Identify which cell holds the provided text, then report its [X, Y] central coordinate. 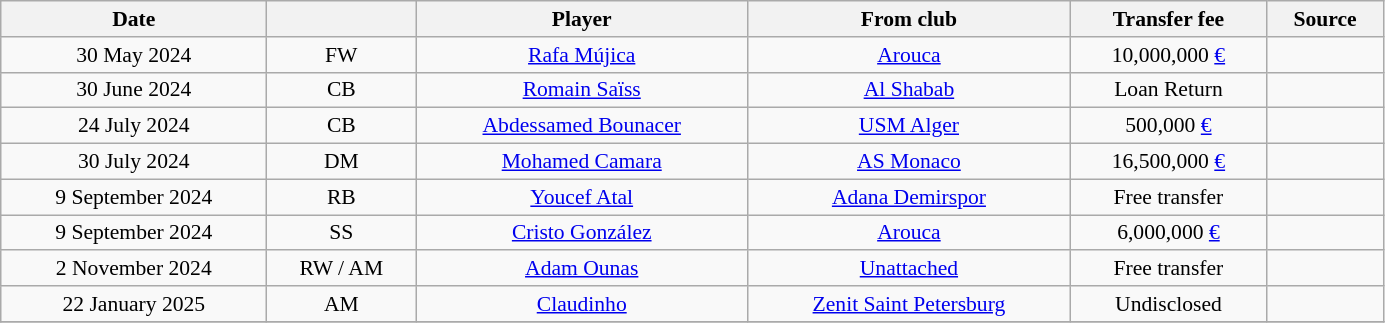
22 January 2025 [134, 304]
Loan Return [1168, 90]
Rafa Mújica [582, 55]
Adam Ounas [582, 269]
Date [134, 19]
500,000 € [1168, 126]
Mohamed Camara [582, 162]
30 July 2024 [134, 162]
Al Shabab [910, 90]
24 July 2024 [134, 126]
10,000,000 € [1168, 55]
AS Monaco [910, 162]
Transfer fee [1168, 19]
Abdessamed Bounacer [582, 126]
Source [1326, 19]
Unattached [910, 269]
SS [342, 233]
30 May 2024 [134, 55]
USM Alger [910, 126]
6,000,000 € [1168, 233]
2 November 2024 [134, 269]
FW [342, 55]
From club [910, 19]
DM [342, 162]
Youcef Atal [582, 197]
Player [582, 19]
RB [342, 197]
RW / AM [342, 269]
Romain Saïss [582, 90]
Zenit Saint Petersburg [910, 304]
Adana Demirspor [910, 197]
Claudinho [582, 304]
AM [342, 304]
16,500,000 € [1168, 162]
Undisclosed [1168, 304]
30 June 2024 [134, 90]
Cristo González [582, 233]
